Determine the (X, Y) coordinate at the center of the cell enclosing the given text.  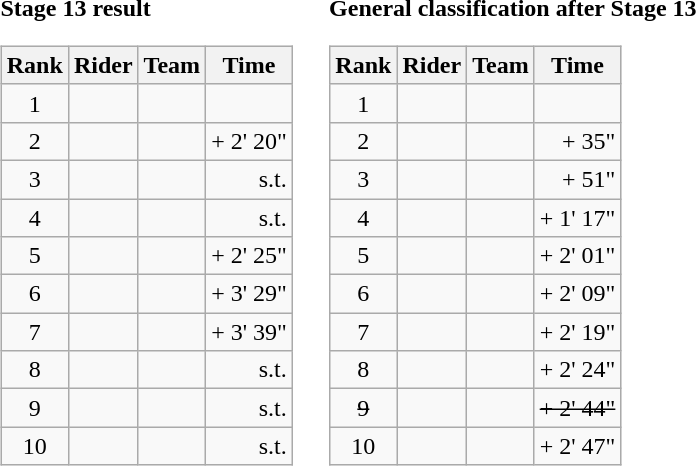
+ 2' 01" (578, 256)
+ 51" (578, 179)
+ 2' 24" (578, 370)
+ 3' 39" (250, 332)
+ 35" (578, 141)
+ 3' 29" (250, 294)
+ 2' 25" (250, 256)
+ 1' 17" (578, 217)
+ 2' 44" (578, 408)
+ 2' 09" (578, 294)
+ 2' 20" (250, 141)
+ 2' 19" (578, 332)
+ 2' 47" (578, 446)
